Capture the cell that displays the provided text and extract its [X, Y] central coordinate. 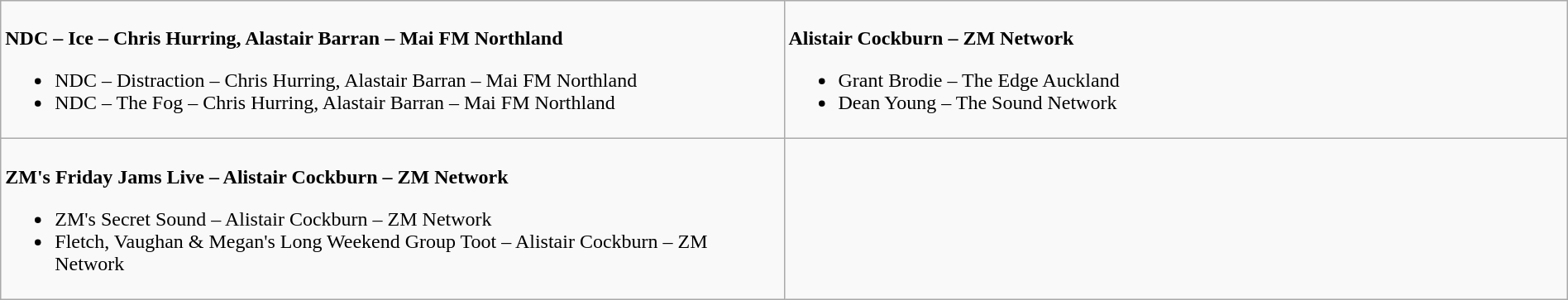
Alistair Cockburn – ZM NetworkGrant Brodie – The Edge AucklandDean Young – The Sound Network [1176, 69]
